Capture the cell that displays the provided text and extract its (X, Y) central coordinate. 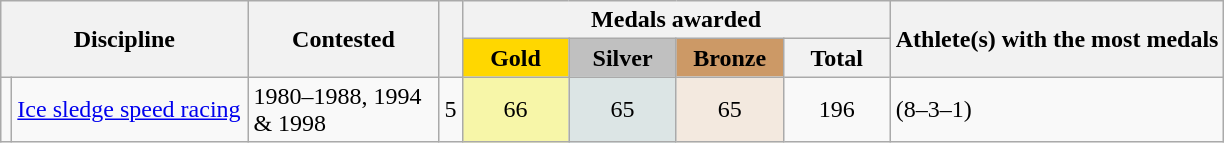
Silver (622, 58)
5 (450, 110)
Ice sledge speed racing (130, 110)
Medals awarded (676, 20)
196 (836, 110)
Total (836, 58)
Gold (516, 58)
Bronze (730, 58)
Contested (344, 39)
(8–3–1) (1057, 110)
Athlete(s) with the most medals (1057, 39)
66 (516, 110)
Discipline (124, 39)
1980–1988, 1994 & 1998 (344, 110)
